Output the [x, y] coordinate of the center of the cell containing the given text.  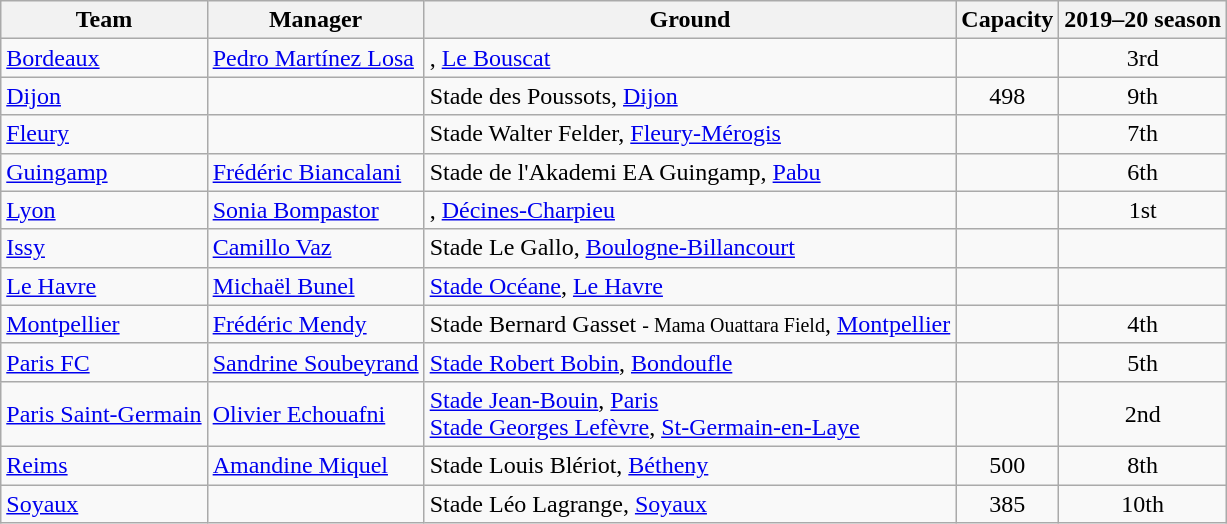
Lyon [104, 210]
Olivier Echouafni [316, 414]
Stade Océane, Le Havre [690, 286]
, Décines-Charpieu [690, 210]
Stade Walter Felder, Fleury-Mérogis [690, 134]
498 [1008, 96]
Pedro Martínez Losa [316, 58]
Montpellier [104, 324]
Stade des Poussots, Dijon [690, 96]
Le Havre [104, 286]
Stade de l'Akademi EA Guingamp, Pabu [690, 172]
1st [1143, 210]
Stade Le Gallo, Boulogne-Billancourt [690, 248]
Camillo Vaz [316, 248]
Michaël Bunel [316, 286]
Amandine Miquel [316, 465]
, Le Bouscat [690, 58]
Stade Jean-Bouin, ParisStade Georges Lefèvre, St-Germain-en-Laye [690, 414]
2019–20 season [1143, 20]
Soyaux [104, 503]
4th [1143, 324]
6th [1143, 172]
Dijon [104, 96]
Fleury [104, 134]
Team [104, 20]
Sonia Bompastor [316, 210]
2nd [1143, 414]
385 [1008, 503]
Issy [104, 248]
8th [1143, 465]
Sandrine Soubeyrand [316, 362]
Reims [104, 465]
Frédéric Biancalani [316, 172]
Manager [316, 20]
Stade Léo Lagrange, Soyaux [690, 503]
Stade Robert Bobin, Bondoufle [690, 362]
Stade Bernard Gasset - Mama Ouattara Field, Montpellier [690, 324]
500 [1008, 465]
Paris FC [104, 362]
7th [1143, 134]
3rd [1143, 58]
Ground [690, 20]
Paris Saint-Germain [104, 414]
5th [1143, 362]
Capacity [1008, 20]
Stade Louis Blériot, Bétheny [690, 465]
Guingamp [104, 172]
Frédéric Mendy [316, 324]
9th [1143, 96]
Bordeaux [104, 58]
10th [1143, 503]
